Return the [x, y] coordinate for the center point of the cell that contains the specified text.  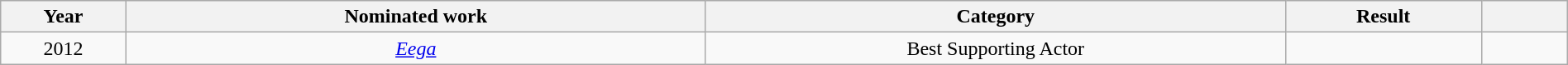
Year [64, 17]
Nominated work [415, 17]
Category [996, 17]
2012 [64, 48]
Best Supporting Actor [996, 48]
Eega [415, 48]
Result [1383, 17]
